Capture the cell that displays the provided text and extract its [X, Y] central coordinate. 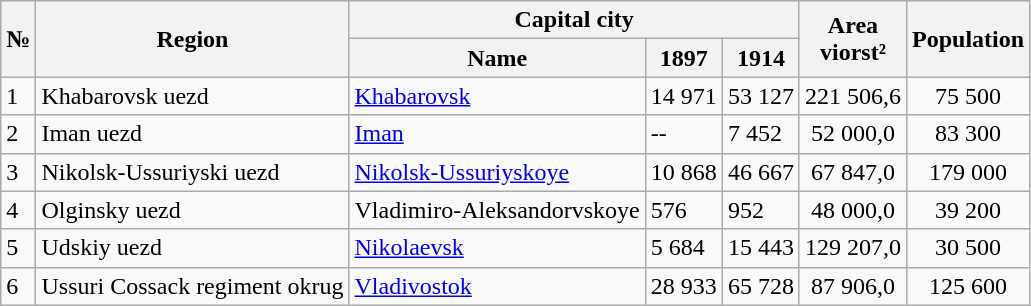
Iman [497, 134]
46 667 [760, 172]
87 906,0 [852, 286]
1897 [684, 58]
2 [18, 134]
5 684 [684, 248]
53 127 [760, 96]
Vladivostok [497, 286]
952 [760, 210]
Region [192, 39]
221 506,6 [852, 96]
1 [18, 96]
15 443 [760, 248]
75 500 [968, 96]
30 500 [968, 248]
Nikolaevsk [497, 248]
7 452 [760, 134]
-- [684, 134]
Nikolsk-Ussuriyskoye [497, 172]
1914 [760, 58]
48 000,0 [852, 210]
10 868 [684, 172]
Udskiy uezd [192, 248]
Khabarovsk [497, 96]
5 [18, 248]
6 [18, 286]
28 933 [684, 286]
39 200 [968, 210]
179 000 [968, 172]
Capital city [574, 20]
129 207,0 [852, 248]
67 847,0 [852, 172]
Iman uezd [192, 134]
Name [497, 58]
125 600 [968, 286]
Olginsky uezd [192, 210]
Population [968, 39]
83 300 [968, 134]
Ussuri Cossack regiment okrug [192, 286]
14 971 [684, 96]
3 [18, 172]
52 000,0 [852, 134]
Khabarovsk uezd [192, 96]
65 728 [760, 286]
Vladimiro-Aleksandorvskoye [497, 210]
№ [18, 39]
4 [18, 210]
576 [684, 210]
Areaviorst² [852, 39]
Nikolsk-Ussuriyski uezd [192, 172]
